Search for the cell housing the specified text and yield its (X, Y) center coordinate. 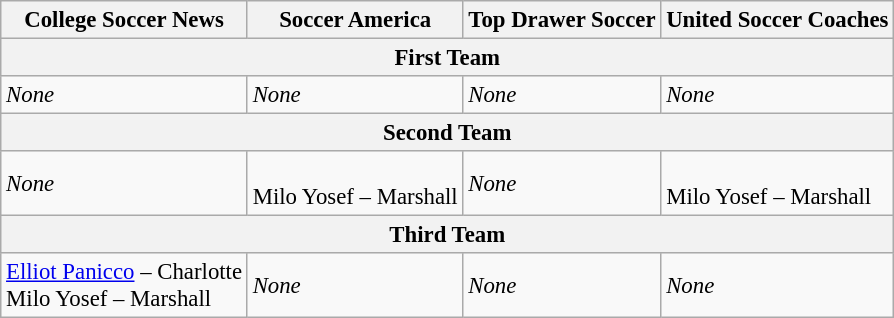
United Soccer Coaches (778, 20)
First Team (448, 58)
Top Drawer Soccer (562, 20)
Second Team (448, 133)
College Soccer News (124, 20)
Soccer America (355, 20)
Third Team (448, 235)
